Provide the [x, y] coordinate of the cell's center where the given text is located.  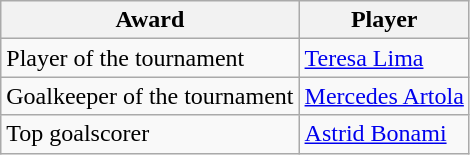
Mercedes Artola [384, 96]
Top goalscorer [150, 134]
Award [150, 20]
Player [384, 20]
Goalkeeper of the tournament [150, 96]
Teresa Lima [384, 58]
Astrid Bonami [384, 134]
Player of the tournament [150, 58]
